Output the [x, y] coordinate of the center of the cell containing the given text.  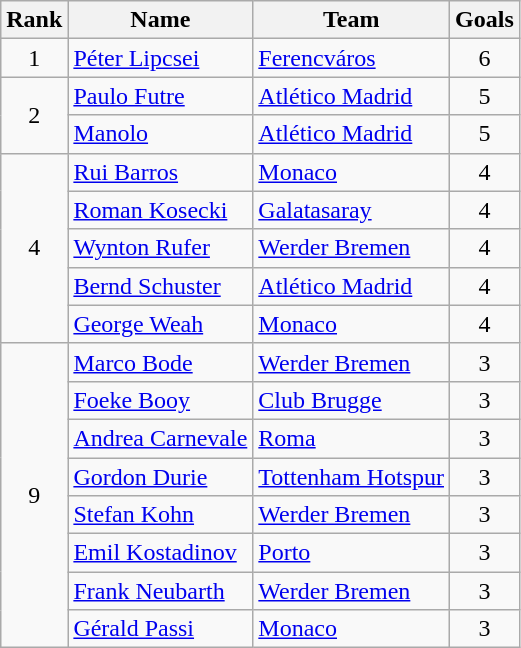
Ferencváros [352, 58]
Emil Kostadinov [160, 553]
Club Brugge [352, 400]
Rui Barros [160, 172]
Porto [352, 553]
Stefan Kohn [160, 515]
Marco Bode [160, 362]
Paulo Futre [160, 96]
Gérald Passi [160, 629]
1 [34, 58]
Andrea Carnevale [160, 438]
Frank Neubarth [160, 591]
Tottenham Hotspur [352, 477]
Roma [352, 438]
George Weah [160, 324]
Bernd Schuster [160, 286]
Roman Kosecki [160, 210]
Manolo [160, 134]
Foeke Booy [160, 400]
Péter Lipcsei [160, 58]
6 [485, 58]
2 [34, 115]
Wynton Rufer [160, 248]
Galatasaray [352, 210]
Rank [34, 20]
Name [160, 20]
9 [34, 495]
Team [352, 20]
Gordon Durie [160, 477]
Goals [485, 20]
